For the text-containing cell, return its midpoint in (x, y) coordinate format. 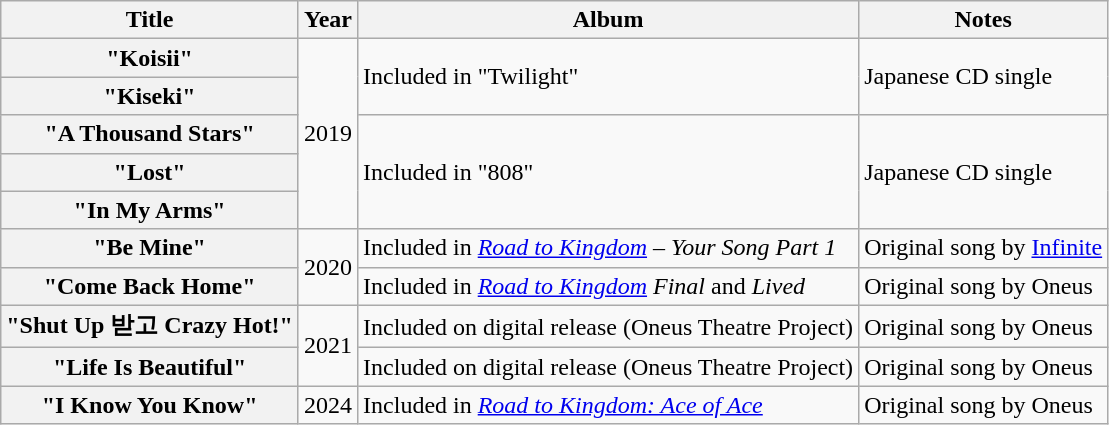
"Lost" (150, 172)
Notes (984, 20)
Included in Road to Kingdom – Your Song Part 1 (608, 248)
Included in Road to Kingdom: Ace of Ace (608, 405)
"A Thousand Stars" (150, 134)
"Kiseki" (150, 96)
Album (608, 20)
Included in "808" (608, 172)
"Life Is Beautiful" (150, 367)
2019 (328, 134)
Title (150, 20)
Included in Road to Kingdom Final and Lived (608, 286)
"Come Back Home" (150, 286)
"Shut Up 받고 Crazy Hot!" (150, 326)
2020 (328, 267)
Included in "Twilight" (608, 77)
2021 (328, 346)
2024 (328, 405)
"Be Mine" (150, 248)
Original song by Infinite (984, 248)
Year (328, 20)
"Koisii" (150, 58)
"I Know You Know" (150, 405)
"In My Arms" (150, 210)
